For the text-containing cell, return its midpoint in (x, y) coordinate format. 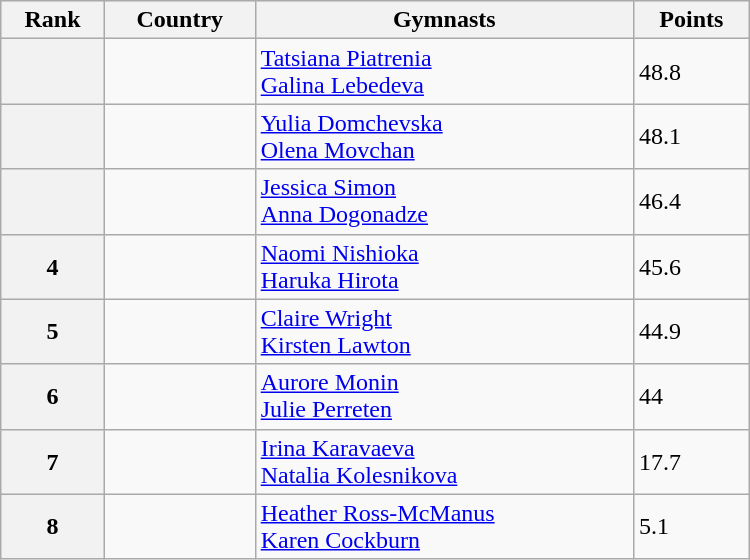
17.7 (691, 462)
46.4 (691, 202)
Jessica SimonAnna Dogonadze (444, 202)
Claire WrightKirsten Lawton (444, 332)
Country (180, 20)
7 (53, 462)
44 (691, 396)
Gymnasts (444, 20)
Irina KaravaevaNatalia Kolesnikova (444, 462)
Points (691, 20)
Tatsiana PiatreniaGalina Lebedeva (444, 72)
Heather Ross-McManusKaren Cockburn (444, 526)
48.8 (691, 72)
4 (53, 266)
Yulia DomchevskaOlena Movchan (444, 136)
6 (53, 396)
45.6 (691, 266)
Aurore Monin Julie Perreten (444, 396)
Rank (53, 20)
48.1 (691, 136)
Naomi NishiokaHaruka Hirota (444, 266)
8 (53, 526)
44.9 (691, 332)
5.1 (691, 526)
5 (53, 332)
